Find where the given text appears and provide that cell's center as (X, Y) coordinate. 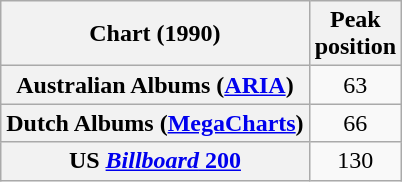
Australian Albums (ARIA) (155, 85)
66 (355, 123)
63 (355, 85)
Chart (1990) (155, 34)
Peakposition (355, 34)
Dutch Albums (MegaCharts) (155, 123)
US Billboard 200 (155, 161)
130 (355, 161)
